Extract the (x, y) coordinate from the center of the cell holding the provided text.  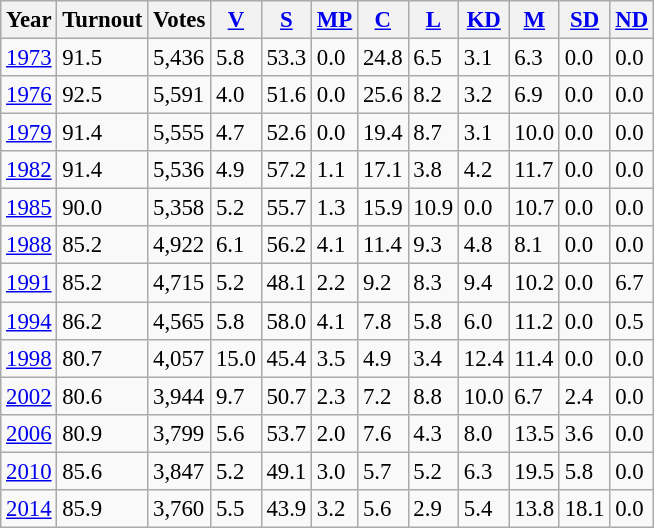
V (236, 20)
2.0 (335, 433)
4.0 (236, 95)
80.7 (102, 358)
5.4 (484, 509)
2014 (29, 509)
92.5 (102, 95)
48.1 (286, 283)
5,591 (180, 95)
4,565 (180, 321)
8.3 (433, 283)
15.9 (383, 208)
MP (335, 20)
5,536 (180, 170)
19.5 (534, 471)
3.4 (433, 358)
51.6 (286, 95)
56.2 (286, 245)
1991 (29, 283)
6.1 (236, 245)
4.3 (433, 433)
1985 (29, 208)
25.6 (383, 95)
10.7 (534, 208)
S (286, 20)
8.1 (534, 245)
5.7 (383, 471)
1973 (29, 58)
3.6 (584, 433)
L (433, 20)
13.5 (534, 433)
2.2 (335, 283)
8.7 (433, 133)
6.0 (484, 321)
9.2 (383, 283)
53.7 (286, 433)
5,358 (180, 208)
Year (29, 20)
1979 (29, 133)
1.1 (335, 170)
5,436 (180, 58)
3.5 (335, 358)
3,847 (180, 471)
2.4 (584, 396)
6.9 (534, 95)
5.5 (236, 509)
11.7 (534, 170)
1988 (29, 245)
80.9 (102, 433)
Votes (180, 20)
3,760 (180, 509)
Turnout (102, 20)
4.2 (484, 170)
9.4 (484, 283)
4,922 (180, 245)
17.1 (383, 170)
2010 (29, 471)
11.2 (534, 321)
90.0 (102, 208)
C (383, 20)
2.9 (433, 509)
1982 (29, 170)
SD (584, 20)
2002 (29, 396)
4.8 (484, 245)
2006 (29, 433)
6.5 (433, 58)
55.7 (286, 208)
85.6 (102, 471)
91.5 (102, 58)
9.3 (433, 245)
13.8 (534, 509)
57.2 (286, 170)
1994 (29, 321)
24.8 (383, 58)
9.7 (236, 396)
80.6 (102, 396)
7.8 (383, 321)
45.4 (286, 358)
53.3 (286, 58)
M (534, 20)
3,944 (180, 396)
1976 (29, 95)
5,555 (180, 133)
7.6 (383, 433)
4,057 (180, 358)
ND (632, 20)
4,715 (180, 283)
8.2 (433, 95)
58.0 (286, 321)
15.0 (236, 358)
3.8 (433, 170)
3,799 (180, 433)
52.6 (286, 133)
KD (484, 20)
1.3 (335, 208)
12.4 (484, 358)
4.7 (236, 133)
2.3 (335, 396)
8.0 (484, 433)
7.2 (383, 396)
3.0 (335, 471)
0.5 (632, 321)
50.7 (286, 396)
86.2 (102, 321)
8.8 (433, 396)
85.9 (102, 509)
10.2 (534, 283)
19.4 (383, 133)
18.1 (584, 509)
49.1 (286, 471)
10.9 (433, 208)
1998 (29, 358)
43.9 (286, 509)
